Scan for the cell matching the given text and deliver its [X, Y] coordinate at center. 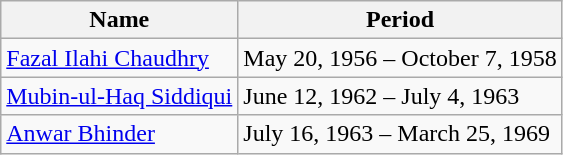
June 12, 1962 – July 4, 1963 [400, 96]
Fazal Ilahi Chaudhry [120, 58]
Period [400, 20]
Anwar Bhinder [120, 134]
Mubin-ul-Haq Siddiqui [120, 96]
Name [120, 20]
May 20, 1956 – October 7, 1958 [400, 58]
July 16, 1963 – March 25, 1969 [400, 134]
